Pinpoint the cell where the given text exists, returning its [X, Y] midpoint coordinate. 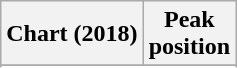
Chart (2018) [72, 34]
Peakposition [189, 34]
